Find where the given text appears and provide that cell's center as (X, Y) coordinate. 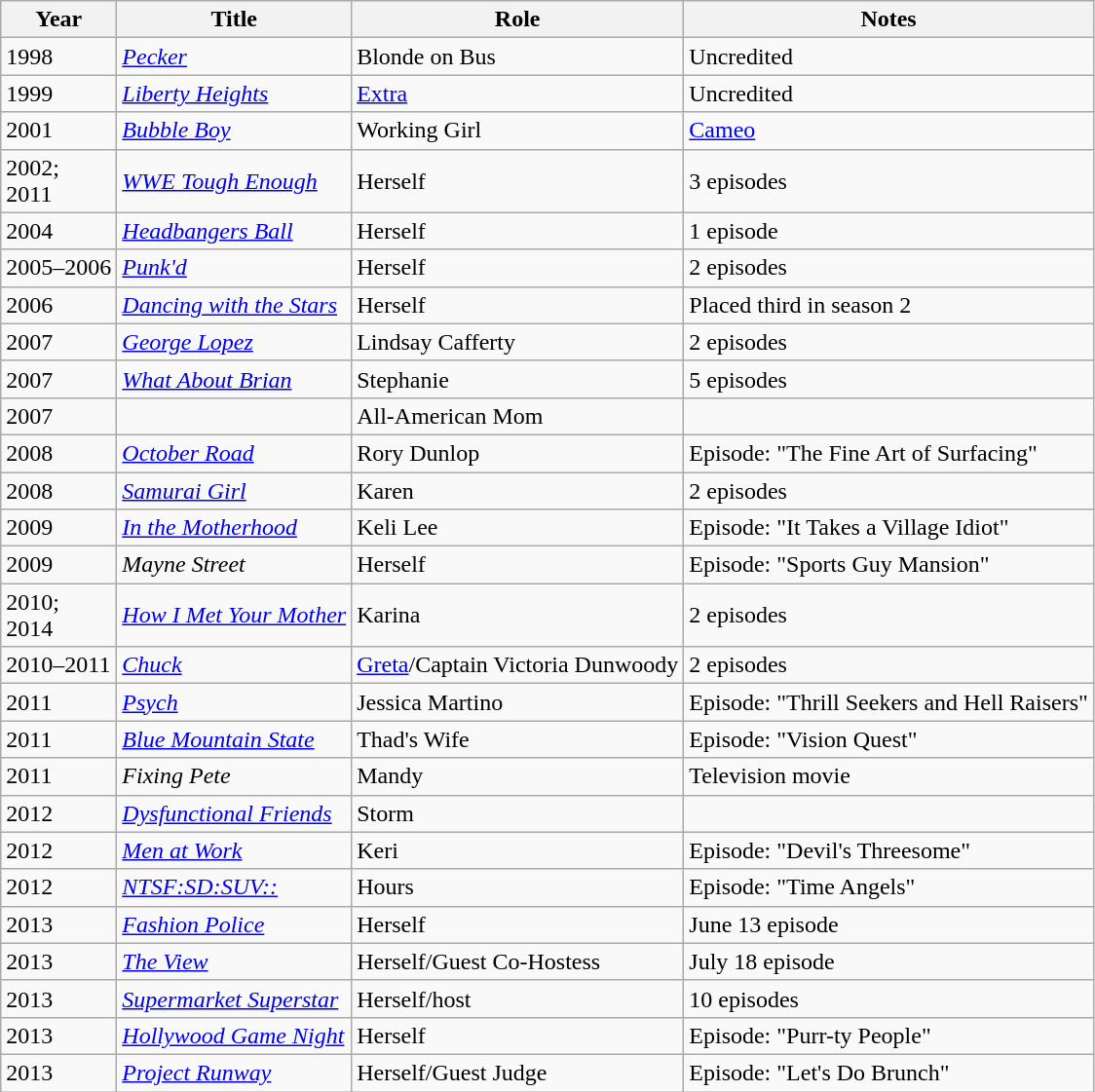
1999 (58, 94)
Episode: "Time Angels" (888, 887)
Fixing Pete (234, 776)
1 episode (888, 231)
2002; 2011 (58, 181)
Headbangers Ball (234, 231)
Project Runway (234, 1073)
Greta/Captain Victoria Dunwoody (518, 665)
Episode: "Sports Guy Mansion" (888, 565)
Herself/Guest Judge (518, 1073)
1998 (58, 56)
The View (234, 961)
How I Met Your Mother (234, 616)
Episode: "It Takes a Village Idiot" (888, 528)
Mandy (518, 776)
June 13 episode (888, 924)
Episode: "The Fine Art of Surfacing" (888, 453)
Punk'd (234, 268)
2006 (58, 305)
Episode: "Let's Do Brunch" (888, 1073)
Bubble Boy (234, 131)
Dysfunctional Friends (234, 813)
Psych (234, 702)
Hollywood Game Night (234, 1036)
10 episodes (888, 998)
Keri (518, 850)
Title (234, 19)
In the Motherhood (234, 528)
Jessica Martino (518, 702)
Storm (518, 813)
October Road (234, 453)
Fashion Police (234, 924)
Herself/Guest Co-Hostess (518, 961)
Episode: "Devil's Threesome" (888, 850)
Extra (518, 94)
Blue Mountain State (234, 739)
Thad's Wife (518, 739)
Stephanie (518, 379)
Samurai Girl (234, 490)
Episode: "Purr-ty People" (888, 1036)
2005–2006 (58, 268)
Lindsay Cafferty (518, 342)
Notes (888, 19)
Dancing with the Stars (234, 305)
5 episodes (888, 379)
Year (58, 19)
WWE Tough Enough (234, 181)
2004 (58, 231)
Pecker (234, 56)
Blonde on Bus (518, 56)
3 episodes (888, 181)
Placed third in season 2 (888, 305)
Keli Lee (518, 528)
Role (518, 19)
Karen (518, 490)
Hours (518, 887)
Karina (518, 616)
All-American Mom (518, 416)
2001 (58, 131)
Liberty Heights (234, 94)
Cameo (888, 131)
Episode: "Thrill Seekers and Hell Raisers" (888, 702)
NTSF:SD:SUV:: (234, 887)
Men at Work (234, 850)
2010; 2014 (58, 616)
Episode: "Vision Quest" (888, 739)
Rory Dunlop (518, 453)
2010–2011 (58, 665)
Herself/host (518, 998)
Mayne Street (234, 565)
Chuck (234, 665)
Television movie (888, 776)
What About Brian (234, 379)
July 18 episode (888, 961)
George Lopez (234, 342)
Working Girl (518, 131)
Supermarket Superstar (234, 998)
